Output the [X, Y] coordinate of the center of the cell containing the given text.  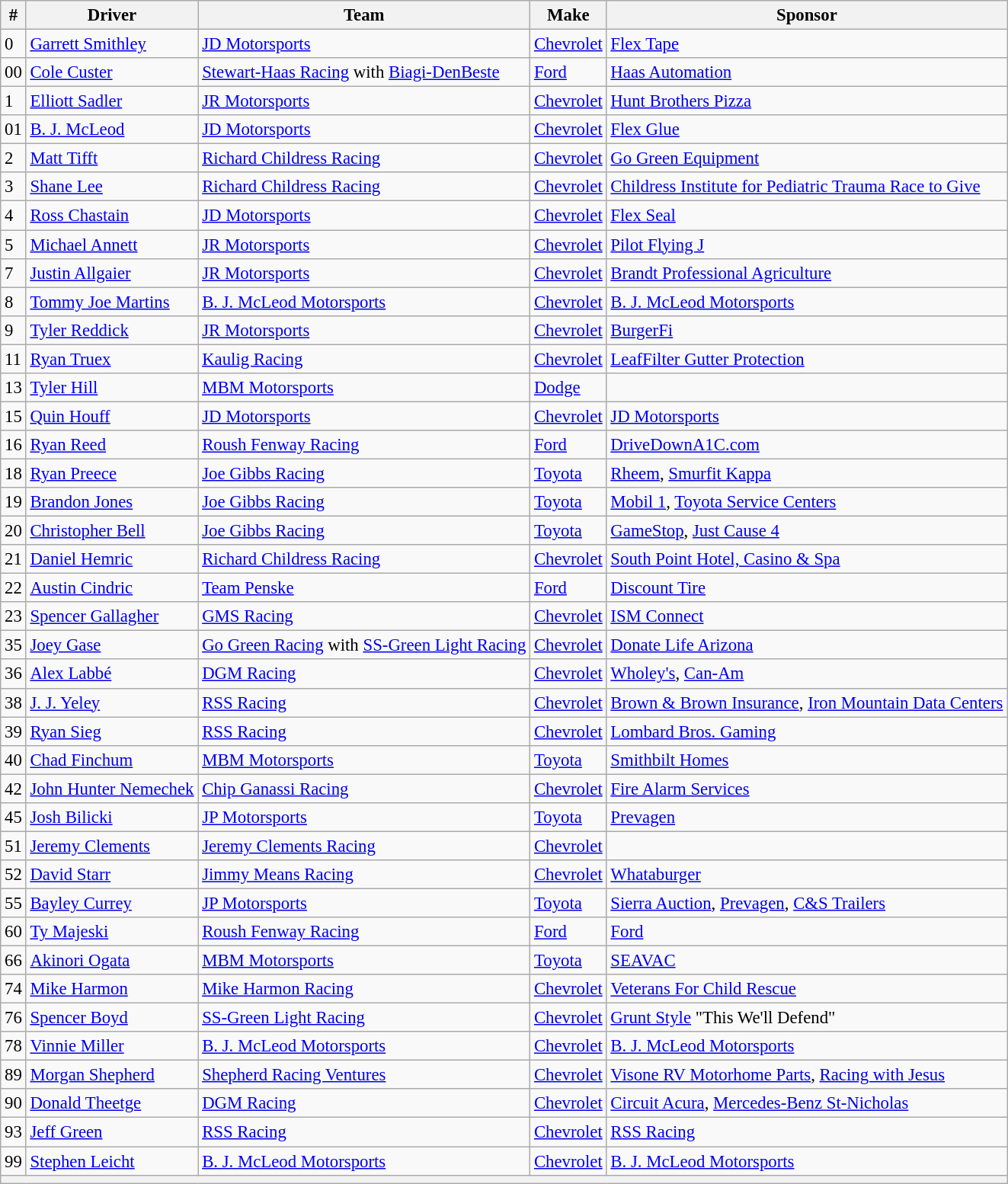
Lombard Bros. Gaming [807, 731]
Ryan Truex [112, 359]
BurgerFi [807, 330]
# [14, 15]
Stewart-Haas Racing with Biagi-DenBeste [364, 72]
Spencer Boyd [112, 1018]
76 [14, 1018]
1 [14, 101]
Jimmy Means Racing [364, 875]
J. J. Yeley [112, 702]
Akinori Ogata [112, 961]
Cole Custer [112, 72]
Quin Houff [112, 416]
Brown & Brown Insurance, Iron Mountain Data Centers [807, 702]
Austin Cindric [112, 588]
19 [14, 502]
Visone RV Motorhome Parts, Racing with Jesus [807, 1075]
Ross Chastain [112, 216]
42 [14, 789]
Go Green Racing with SS-Green Light Racing [364, 645]
Donald Theetge [112, 1104]
Fire Alarm Services [807, 789]
00 [14, 72]
Prevagen [807, 818]
Childress Institute for Pediatric Trauma Race to Give [807, 187]
Discount Tire [807, 588]
David Starr [112, 875]
18 [14, 473]
22 [14, 588]
Whataburger [807, 875]
16 [14, 445]
0 [14, 44]
36 [14, 674]
Daniel Hemric [112, 559]
John Hunter Nemechek [112, 789]
01 [14, 130]
89 [14, 1075]
Matt Tifft [112, 158]
8 [14, 302]
55 [14, 903]
Stephen Leicht [112, 1161]
7 [14, 273]
Mike Harmon Racing [364, 989]
Vinnie Miller [112, 1046]
Chip Ganassi Racing [364, 789]
Jeff Green [112, 1132]
Jeremy Clements Racing [364, 846]
66 [14, 961]
Mobil 1, Toyota Service Centers [807, 502]
20 [14, 531]
Jeremy Clements [112, 846]
South Point Hotel, Casino & Spa [807, 559]
Team Penske [364, 588]
Shepherd Racing Ventures [364, 1075]
Joey Gase [112, 645]
Grunt Style "This We'll Defend" [807, 1018]
Ty Majeski [112, 932]
90 [14, 1104]
9 [14, 330]
52 [14, 875]
15 [14, 416]
Sierra Auction, Prevagen, C&S Trailers [807, 903]
Smithbilt Homes [807, 760]
78 [14, 1046]
Haas Automation [807, 72]
GMS Racing [364, 616]
Alex Labbé [112, 674]
LeafFilter Gutter Protection [807, 359]
Spencer Gallagher [112, 616]
39 [14, 731]
ISM Connect [807, 616]
Flex Tape [807, 44]
Dodge [568, 388]
Mike Harmon [112, 989]
23 [14, 616]
Go Green Equipment [807, 158]
Ryan Preece [112, 473]
Make [568, 15]
Circuit Acura, Mercedes-Benz St-Nicholas [807, 1104]
5 [14, 245]
Sponsor [807, 15]
93 [14, 1132]
Tyler Reddick [112, 330]
11 [14, 359]
SEAVAC [807, 961]
Pilot Flying J [807, 245]
B. J. McLeod [112, 130]
Michael Annett [112, 245]
74 [14, 989]
Team [364, 15]
Brandt Professional Agriculture [807, 273]
GameStop, Just Cause 4 [807, 531]
60 [14, 932]
38 [14, 702]
2 [14, 158]
Ryan Sieg [112, 731]
Tyler Hill [112, 388]
Veterans For Child Rescue [807, 989]
4 [14, 216]
Garrett Smithley [112, 44]
Justin Allgaier [112, 273]
Ryan Reed [112, 445]
Flex Glue [807, 130]
Elliott Sadler [112, 101]
Morgan Shepherd [112, 1075]
Chad Finchum [112, 760]
99 [14, 1161]
Driver [112, 15]
51 [14, 846]
Hunt Brothers Pizza [807, 101]
3 [14, 187]
35 [14, 645]
SS-Green Light Racing [364, 1018]
Josh Bilicki [112, 818]
Christopher Bell [112, 531]
DriveDownA1C.com [807, 445]
40 [14, 760]
Brandon Jones [112, 502]
21 [14, 559]
Flex Seal [807, 216]
45 [14, 818]
Kaulig Racing [364, 359]
13 [14, 388]
Shane Lee [112, 187]
Bayley Currey [112, 903]
Tommy Joe Martins [112, 302]
Wholey's, Can-Am [807, 674]
Rheem, Smurfit Kappa [807, 473]
Donate Life Arizona [807, 645]
